For the text-containing cell, return its midpoint in [x, y] coordinate format. 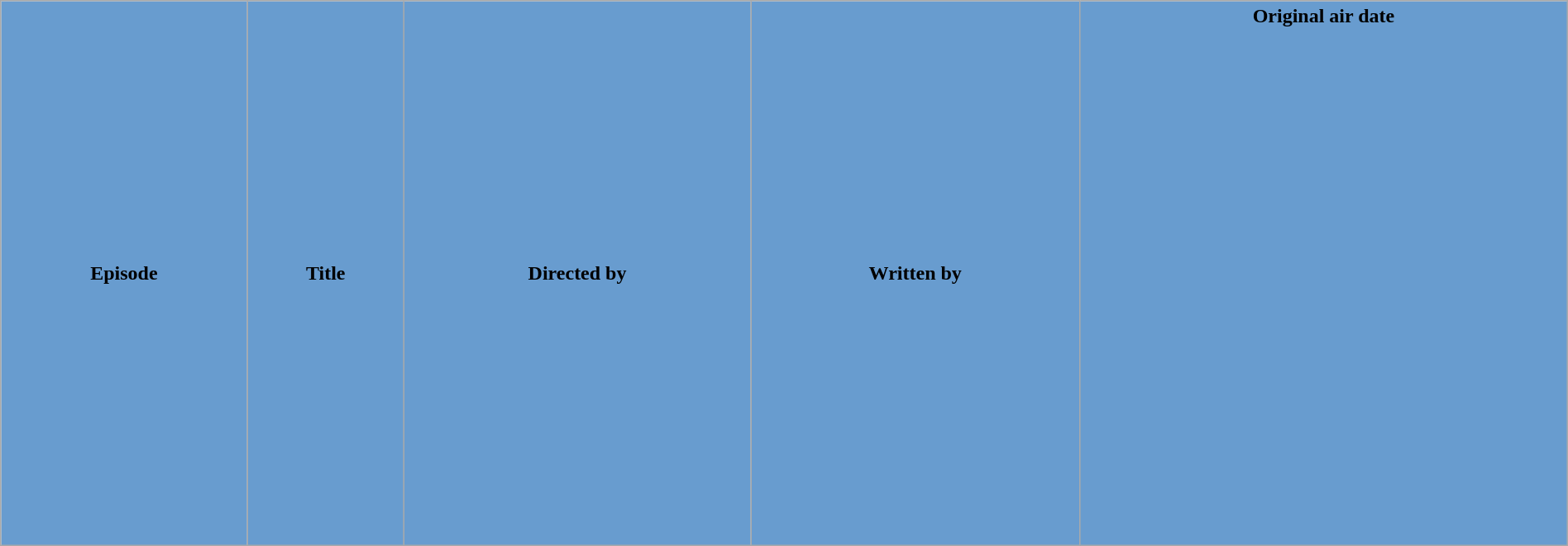
Written by [915, 273]
Title [326, 273]
Original air date [1324, 273]
Directed by [577, 273]
Episode [124, 273]
